Pinpoint the cell where the given text exists, returning its (x, y) midpoint coordinate. 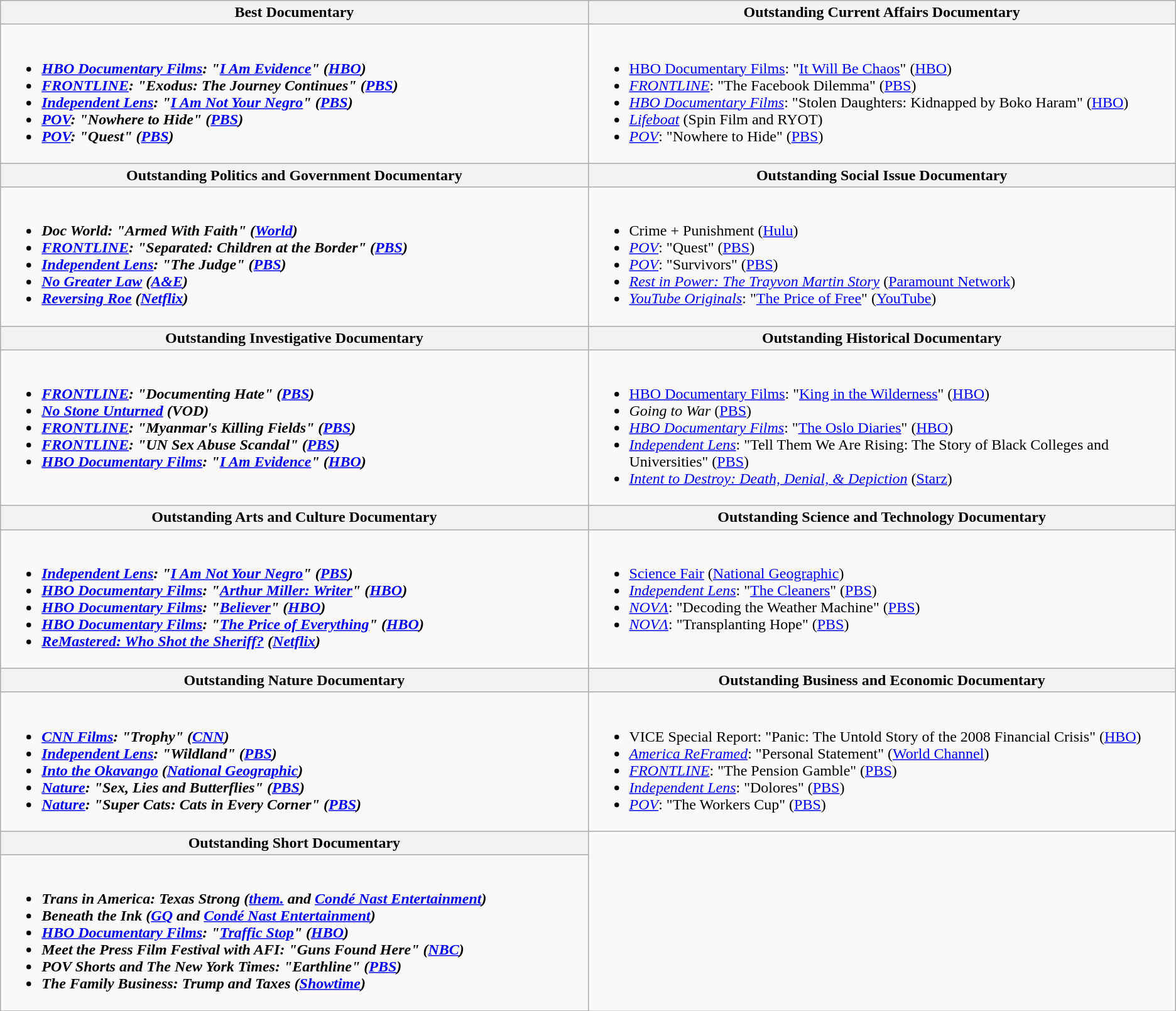
Outstanding Business and Economic Documentary (882, 680)
Outstanding Current Affairs Documentary (882, 13)
Science Fair (National Geographic)Independent Lens: "The Cleaners" (PBS)NOVΛ: "Decoding the Weather Machine" (PBS)NOVΛ: "Transplanting Hope" (PBS) (882, 599)
Outstanding Investigative Documentary (294, 338)
Outstanding Historical Documentary (882, 338)
Outstanding Short Documentary (294, 843)
Outstanding Nature Documentary (294, 680)
Best Documentary (294, 13)
Outstanding Science and Technology Documentary (882, 517)
Outstanding Arts and Culture Documentary (294, 517)
Outstanding Social Issue Documentary (882, 175)
Outstanding Politics and Government Documentary (294, 175)
